Extract the [x, y] coordinate from the center of the cell holding the provided text.  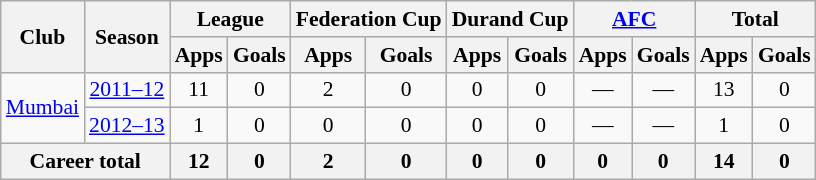
12 [199, 162]
2012–13 [127, 126]
Career total [86, 162]
League [230, 19]
Durand Cup [510, 19]
14 [724, 162]
13 [724, 90]
Club [42, 36]
Federation Cup [369, 19]
2011–12 [127, 90]
Season [127, 36]
Total [756, 19]
AFC [634, 19]
Mumbai [42, 108]
11 [199, 90]
